Find where the given text appears and provide that cell's center as (x, y) coordinate. 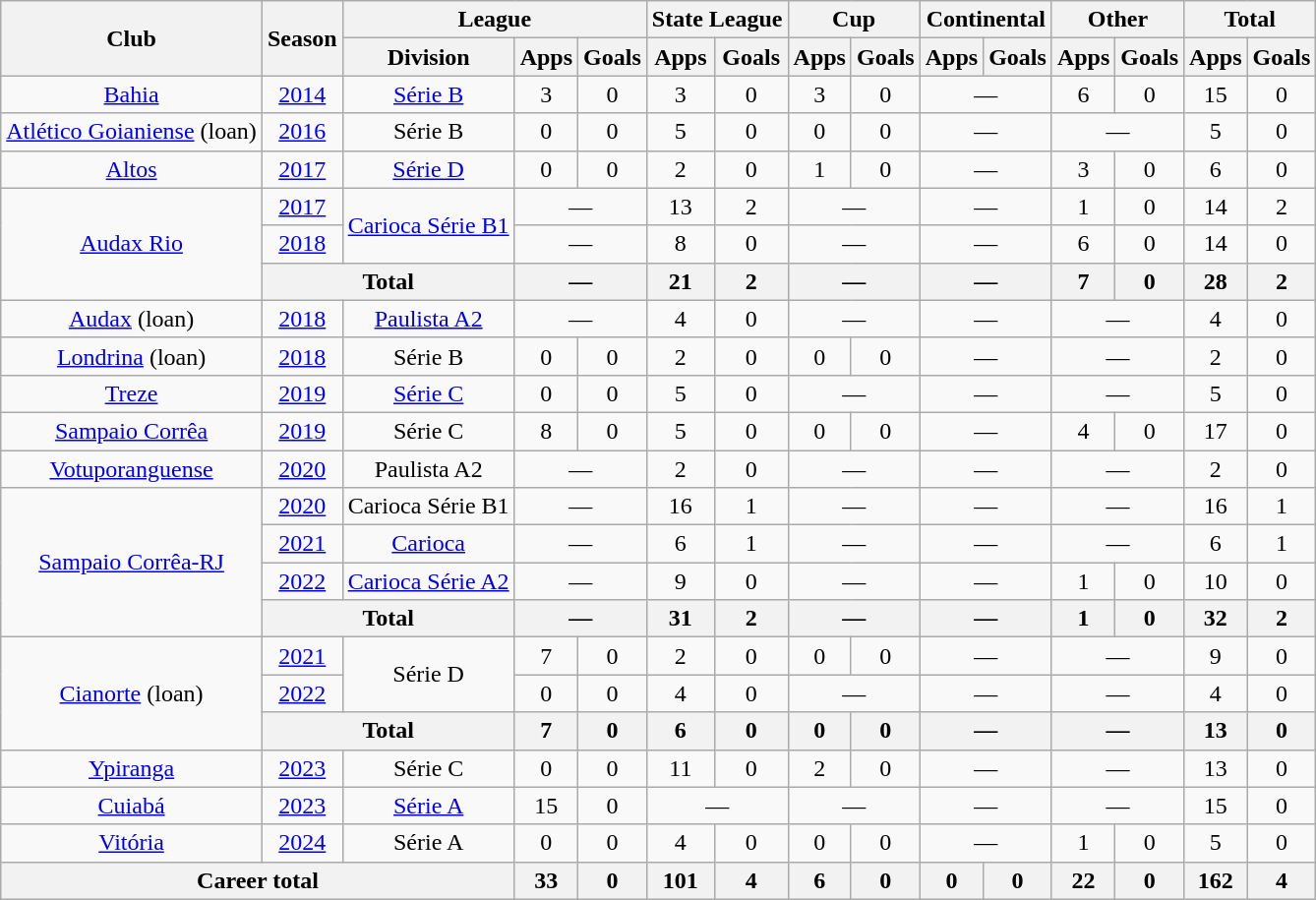
Audax Rio (132, 244)
Sampaio Corrêa-RJ (132, 563)
101 (681, 880)
Bahia (132, 94)
32 (1216, 619)
2016 (302, 132)
Votuporanguense (132, 469)
Other (1117, 20)
Carioca Série A2 (429, 581)
Atlético Goianiense (loan) (132, 132)
Carioca (429, 544)
33 (546, 880)
21 (681, 281)
Division (429, 57)
Cuiabá (132, 806)
2024 (302, 843)
Club (132, 38)
Cianorte (loan) (132, 693)
11 (681, 768)
Londrina (loan) (132, 356)
Cup (854, 20)
Altos (132, 169)
Season (302, 38)
State League (717, 20)
28 (1216, 281)
Sampaio Corrêa (132, 431)
22 (1083, 880)
162 (1216, 880)
Continental (986, 20)
17 (1216, 431)
10 (1216, 581)
Treze (132, 393)
Ypiranga (132, 768)
2014 (302, 94)
31 (681, 619)
Vitória (132, 843)
Audax (loan) (132, 319)
Career total (258, 880)
League (494, 20)
